Identify which cell holds the provided text, then report its (X, Y) central coordinate. 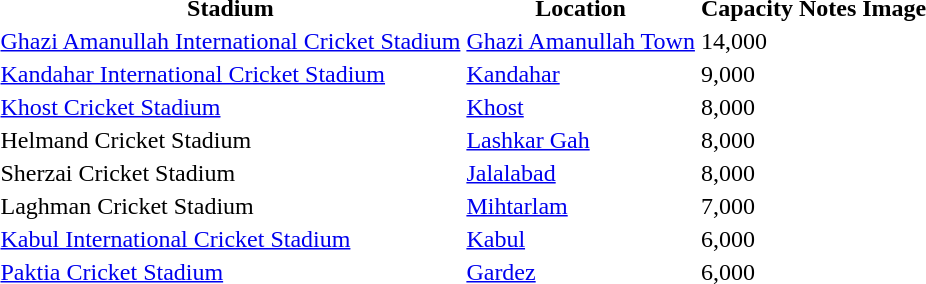
Mihtarlam (581, 206)
Kabul (581, 239)
Khost (581, 107)
7,000 (746, 206)
Lashkar Gah (581, 140)
14,000 (746, 41)
9,000 (746, 74)
Kandahar (581, 74)
Jalalabad (581, 173)
6,000 (746, 239)
Ghazi Amanullah Town (581, 41)
